Return (X, Y) of the center of cell containing provided text 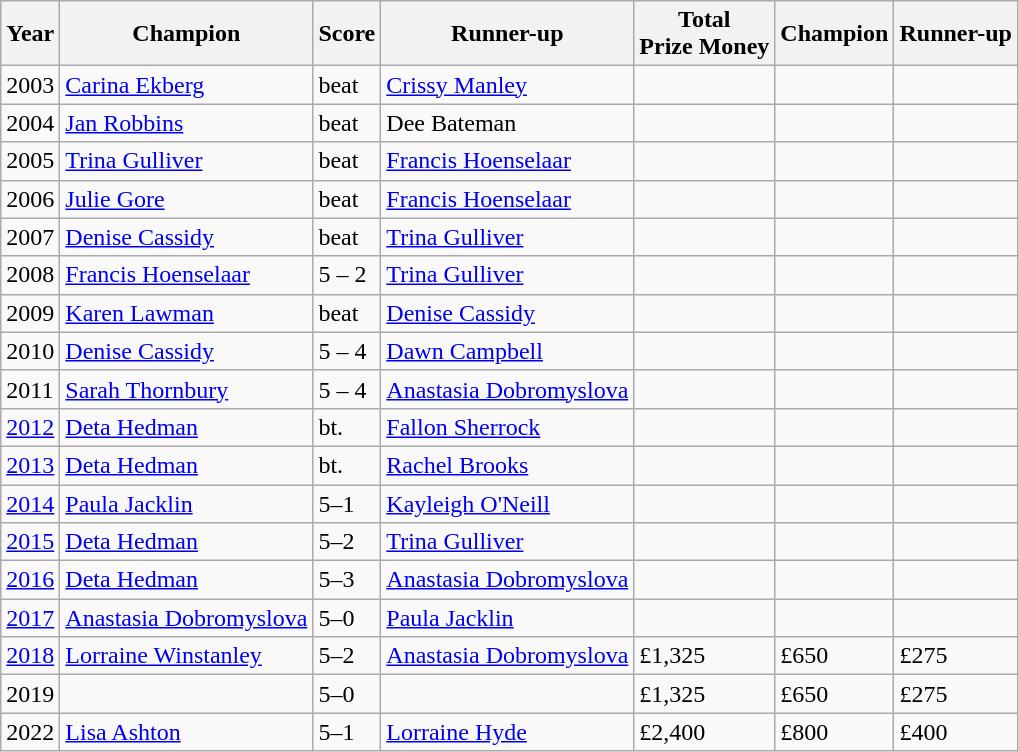
2017 (30, 618)
2006 (30, 199)
5 – 2 (347, 275)
2018 (30, 656)
Dawn Campbell (508, 351)
2007 (30, 237)
2016 (30, 580)
2004 (30, 123)
£800 (834, 732)
2013 (30, 465)
Score (347, 34)
Lorraine Hyde (508, 732)
2009 (30, 313)
2010 (30, 351)
Carina Ekberg (186, 85)
2008 (30, 275)
Lorraine Winstanley (186, 656)
2003 (30, 85)
£2,400 (704, 732)
2022 (30, 732)
Lisa Ashton (186, 732)
2011 (30, 389)
Kayleigh O'Neill (508, 503)
2014 (30, 503)
Rachel Brooks (508, 465)
£400 (956, 732)
Jan Robbins (186, 123)
2005 (30, 161)
2012 (30, 427)
TotalPrize Money (704, 34)
Crissy Manley (508, 85)
Fallon Sherrock (508, 427)
Julie Gore (186, 199)
2015 (30, 542)
Sarah Thornbury (186, 389)
Year (30, 34)
5–3 (347, 580)
2019 (30, 694)
Dee Bateman (508, 123)
Karen Lawman (186, 313)
